Extract the (x, y) coordinate from the center of the cell holding the provided text.  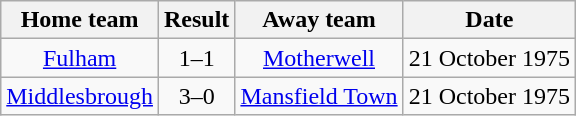
Result (196, 20)
Mansfield Town (319, 96)
Home team (80, 20)
Date (489, 20)
Motherwell (319, 58)
Fulham (80, 58)
Away team (319, 20)
Middlesbrough (80, 96)
1–1 (196, 58)
3–0 (196, 96)
